From the cell containing the given text, extract its center point as [X, Y] coordinate. 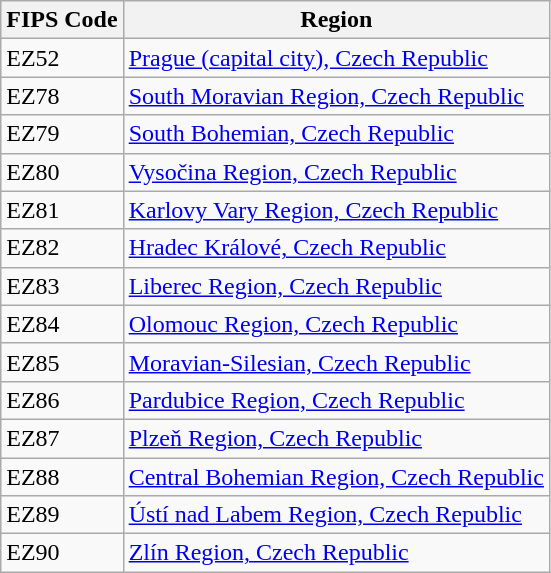
FIPS Code [62, 20]
EZ52 [62, 58]
Plzeň Region, Czech Republic [336, 438]
EZ90 [62, 553]
EZ88 [62, 477]
EZ82 [62, 248]
Vysočina Region, Czech Republic [336, 172]
Liberec Region, Czech Republic [336, 286]
Olomouc Region, Czech Republic [336, 324]
Moravian-Silesian, Czech Republic [336, 362]
Karlovy Vary Region, Czech Republic [336, 210]
South Bohemian, Czech Republic [336, 134]
Pardubice Region, Czech Republic [336, 400]
Ústí nad Labem Region, Czech Republic [336, 515]
EZ78 [62, 96]
EZ85 [62, 362]
Central Bohemian Region, Czech Republic [336, 477]
South Moravian Region, Czech Republic [336, 96]
EZ81 [62, 210]
EZ80 [62, 172]
EZ89 [62, 515]
Region [336, 20]
Prague (capital city), Czech Republic [336, 58]
Zlín Region, Czech Republic [336, 553]
EZ84 [62, 324]
EZ83 [62, 286]
EZ87 [62, 438]
EZ86 [62, 400]
Hradec Králové, Czech Republic [336, 248]
EZ79 [62, 134]
